For the text-containing cell, return its midpoint in [X, Y] coordinate format. 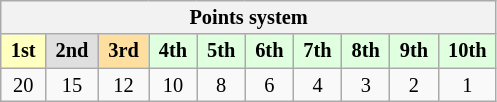
4 [317, 85]
2nd [72, 51]
4th [173, 51]
Points system [249, 17]
2 [414, 85]
7th [317, 51]
10th [467, 51]
3rd [123, 51]
6th [269, 51]
9th [414, 51]
8 [221, 85]
12 [123, 85]
6 [269, 85]
3 [366, 85]
20 [24, 85]
1 [467, 85]
15 [72, 85]
1st [24, 51]
10 [173, 85]
8th [366, 51]
5th [221, 51]
